Identify which cell holds the provided text, then report its [x, y] central coordinate. 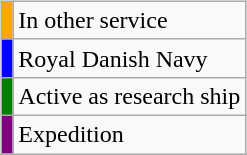
Expedition [130, 134]
In other service [130, 20]
Royal Danish Navy [130, 58]
Active as research ship [130, 96]
